Determine the (x, y) coordinate at the center of the cell enclosing the given text.  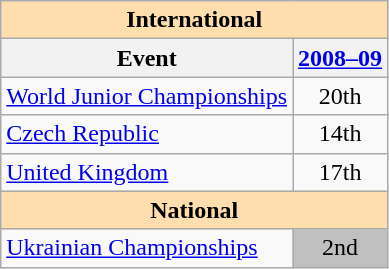
World Junior Championships (147, 96)
2nd (340, 248)
United Kingdom (147, 172)
20th (340, 96)
Ukrainian Championships (147, 248)
14th (340, 134)
National (194, 210)
17th (340, 172)
Event (147, 58)
International (194, 20)
2008–09 (340, 58)
Czech Republic (147, 134)
